Locate the cell with the specified text and output its (X, Y) center coordinate. 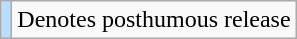
Denotes posthumous release (154, 20)
